From the cell containing the given text, extract its center point as [X, Y] coordinate. 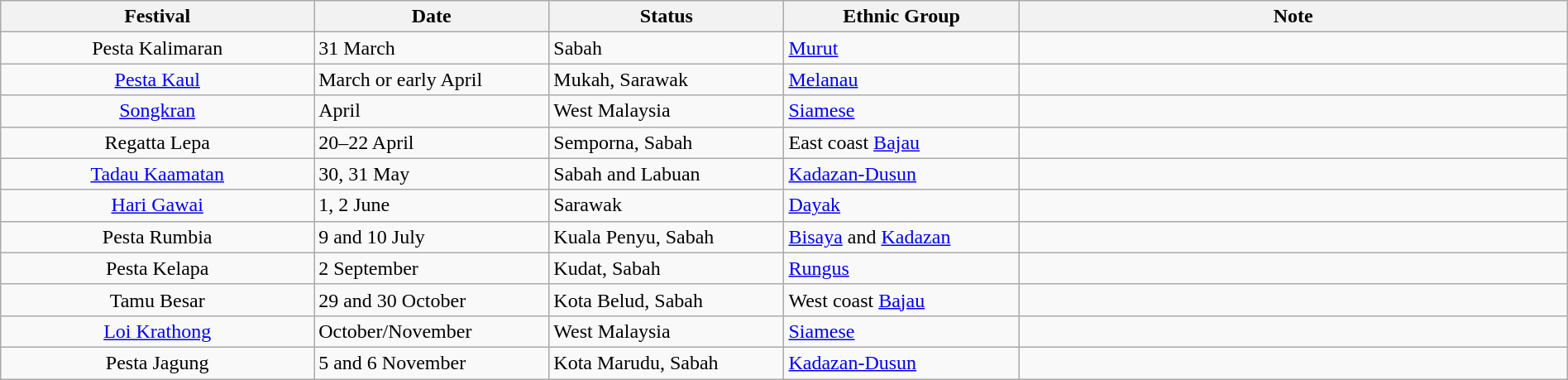
Songkran [157, 111]
Rungus [901, 268]
Sabah and Labuan [667, 174]
Semporna, Sabah [667, 142]
Date [432, 17]
Mukah, Sarawak [667, 79]
Pesta Rumbia [157, 237]
Status [667, 17]
Kudat, Sabah [667, 268]
2 September [432, 268]
Regatta Lepa [157, 142]
9 and 10 July [432, 237]
East coast Bajau [901, 142]
Hari Gawai [157, 205]
Pesta Kaul [157, 79]
Kuala Penyu, Sabah [667, 237]
Pesta Kelapa [157, 268]
April [432, 111]
29 and 30 October [432, 300]
Kota Marudu, Sabah [667, 363]
October/November [432, 331]
Tadau Kaamatan [157, 174]
1, 2 June [432, 205]
March or early April [432, 79]
Note [1293, 17]
31 March [432, 48]
Melanau [901, 79]
20–22 April [432, 142]
Sabah [667, 48]
Festival [157, 17]
Pesta Kalimaran [157, 48]
Sarawak [667, 205]
5 and 6 November [432, 363]
Ethnic Group [901, 17]
West coast Bajau [901, 300]
Bisaya and Kadazan [901, 237]
Dayak [901, 205]
30, 31 May [432, 174]
Tamu Besar [157, 300]
Kota Belud, Sabah [667, 300]
Pesta Jagung [157, 363]
Murut [901, 48]
Loi Krathong [157, 331]
